Scan for the cell matching the given text and deliver its [x, y] coordinate at center. 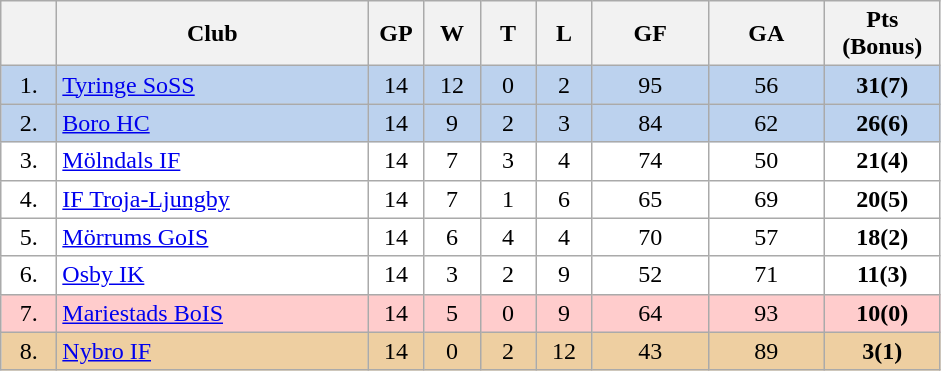
W [452, 34]
Mörrums GoIS [212, 237]
20(5) [882, 199]
50 [766, 161]
43 [650, 351]
71 [766, 275]
1 [508, 199]
10(0) [882, 313]
62 [766, 123]
56 [766, 85]
7. [29, 313]
IF Troja-Ljungby [212, 199]
70 [650, 237]
2. [29, 123]
26(6) [882, 123]
93 [766, 313]
Nybro IF [212, 351]
11(3) [882, 275]
84 [650, 123]
1. [29, 85]
3. [29, 161]
L [564, 34]
Boro HC [212, 123]
Mariestads BoIS [212, 313]
52 [650, 275]
8. [29, 351]
3(1) [882, 351]
GF [650, 34]
69 [766, 199]
Pts (Bonus) [882, 34]
64 [650, 313]
Mölndals IF [212, 161]
GA [766, 34]
GP [396, 34]
Club [212, 34]
95 [650, 85]
65 [650, 199]
5. [29, 237]
74 [650, 161]
57 [766, 237]
18(2) [882, 237]
5 [452, 313]
21(4) [882, 161]
89 [766, 351]
31(7) [882, 85]
4. [29, 199]
T [508, 34]
Osby IK [212, 275]
6. [29, 275]
Tyringe SoSS [212, 85]
